Locate the cell with the specified text and output its (X, Y) center coordinate. 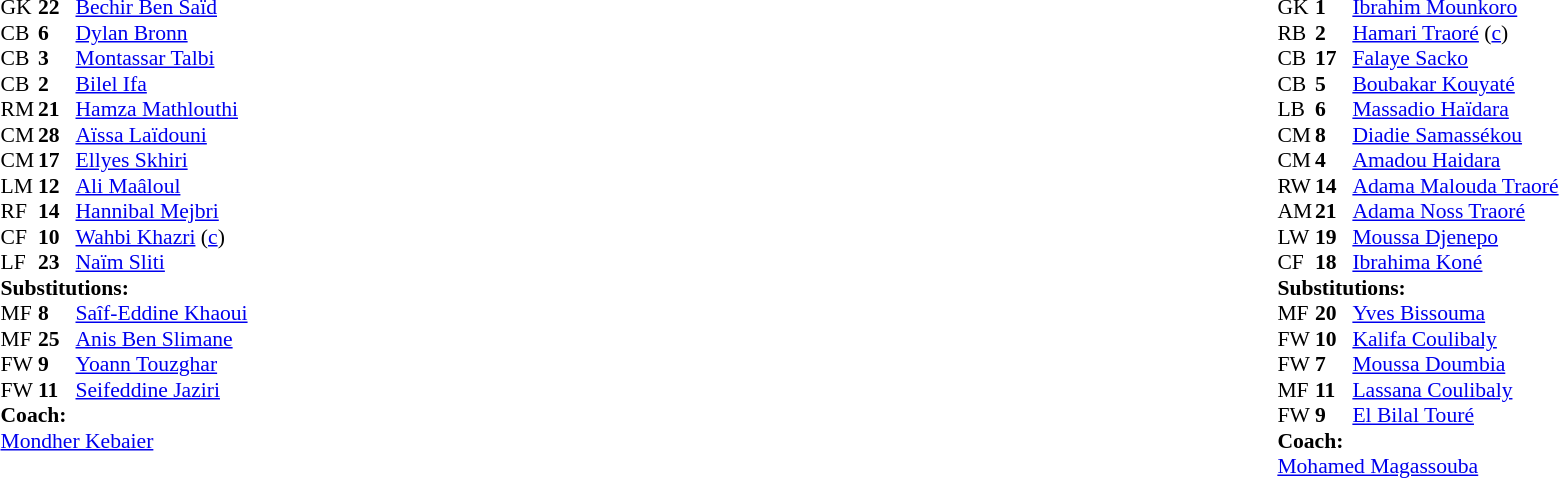
20 (1334, 313)
7 (1334, 365)
25 (57, 339)
Naïm Sliti (162, 263)
Ali Maâloul (162, 186)
RB (1296, 33)
Aïssa Laïdouni (162, 135)
AM (1296, 211)
Hamari Traoré (c) (1455, 33)
El Bilal Touré (1455, 415)
Ibrahima Koné (1455, 263)
Moussa Djenepo (1455, 237)
Montassar Talbi (162, 59)
LF (19, 263)
Yoann Touzghar (162, 365)
Hannibal Mejbri (162, 211)
28 (57, 135)
Massadio Haïdara (1455, 109)
Ellyes Skhiri (162, 161)
Kalifa Coulibaly (1455, 339)
Wahbi Khazri (c) (162, 237)
Lassana Coulibaly (1455, 390)
LW (1296, 237)
RF (19, 211)
RM (19, 109)
Adama Malouda Traoré (1455, 186)
19 (1334, 237)
Moussa Doumbia (1455, 365)
RW (1296, 186)
12 (57, 186)
Boubakar Kouyaté (1455, 84)
Bilel Ifa (162, 84)
Saîf-Eddine Khaoui (162, 313)
4 (1334, 161)
Anis Ben Slimane (162, 339)
Adama Noss Traoré (1455, 211)
LM (19, 186)
3 (57, 59)
Yves Bissouma (1455, 313)
Mondher Kebaier (124, 441)
Dylan Bronn (162, 33)
Amadou Haidara (1455, 161)
23 (57, 263)
Hamza Mathlouthi (162, 109)
LB (1296, 109)
5 (1334, 84)
Diadie Samassékou (1455, 135)
18 (1334, 263)
Seifeddine Jaziri (162, 390)
Falaye Sacko (1455, 59)
